Capture the cell that displays the provided text and extract its (x, y) central coordinate. 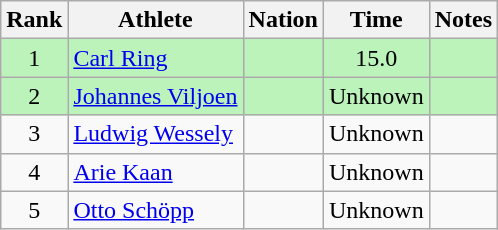
Johannes Viljoen (156, 96)
Time (376, 20)
4 (34, 172)
Rank (34, 20)
Otto Schöpp (156, 210)
Ludwig Wessely (156, 134)
Notes (463, 20)
Nation (283, 20)
Arie Kaan (156, 172)
Carl Ring (156, 58)
15.0 (376, 58)
1 (34, 58)
3 (34, 134)
Athlete (156, 20)
2 (34, 96)
5 (34, 210)
